Find where the given text appears and provide that cell's center as (x, y) coordinate. 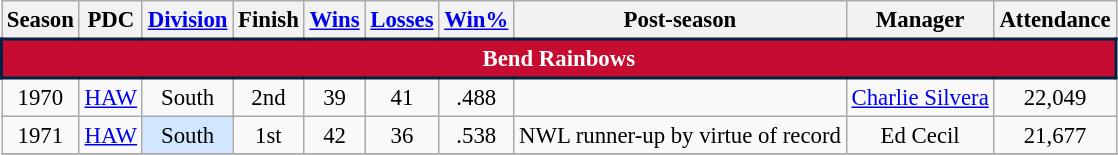
Wins (334, 20)
Ed Cecil (920, 136)
1971 (41, 136)
Post-season (680, 20)
21,677 (1055, 136)
2nd (268, 97)
41 (402, 97)
39 (334, 97)
Division (187, 20)
.488 (476, 97)
Bend Rainbows (560, 58)
Charlie Silvera (920, 97)
.538 (476, 136)
Manager (920, 20)
36 (402, 136)
NWL runner-up by virtue of record (680, 136)
42 (334, 136)
22,049 (1055, 97)
1st (268, 136)
Attendance (1055, 20)
Win% (476, 20)
Losses (402, 20)
Finish (268, 20)
Season (41, 20)
1970 (41, 97)
PDC (110, 20)
